Return (x, y) of the center of cell containing provided text 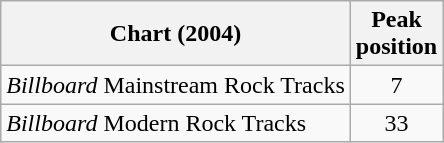
33 (396, 123)
Chart (2004) (176, 34)
7 (396, 85)
Peakposition (396, 34)
Billboard Mainstream Rock Tracks (176, 85)
Billboard Modern Rock Tracks (176, 123)
